Search for the cell housing the specified text and yield its [X, Y] center coordinate. 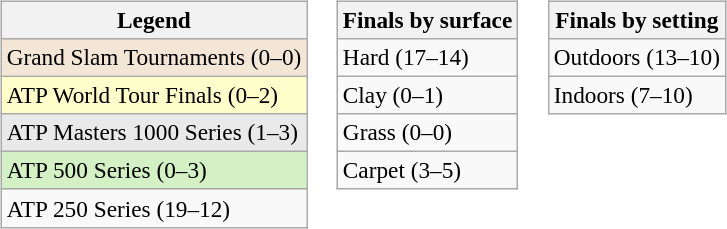
Legend [154, 20]
Outdoors (13–10) [636, 57]
Grass (0–0) [427, 133]
ATP Masters 1000 Series (1–3) [154, 133]
Grand Slam Tournaments (0–0) [154, 57]
Clay (0–1) [427, 95]
Finals by surface [427, 20]
Hard (17–14) [427, 57]
Indoors (7–10) [636, 95]
ATP 500 Series (0–3) [154, 171]
Carpet (3–5) [427, 171]
Finals by setting [636, 20]
ATP 250 Series (19–12) [154, 208]
ATP World Tour Finals (0–2) [154, 95]
